For the text-containing cell, return its midpoint in [X, Y] coordinate format. 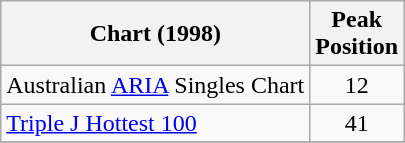
Chart (1998) [156, 34]
Triple J Hottest 100 [156, 123]
Australian ARIA Singles Chart [156, 85]
PeakPosition [357, 34]
41 [357, 123]
12 [357, 85]
